Output the (x, y) coordinate of the center of the cell containing the given text.  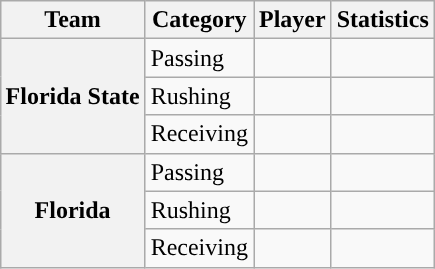
Player (293, 20)
Category (199, 20)
Florida State (72, 96)
Team (72, 20)
Statistics (382, 20)
Florida (72, 210)
